Identify which cell holds the provided text, then report its (x, y) central coordinate. 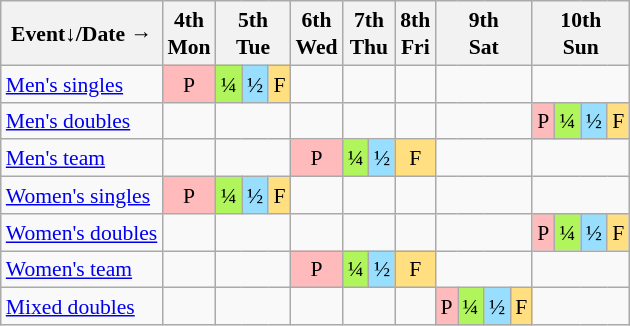
9thSat (484, 33)
10thSun (580, 33)
Women's singles (82, 194)
6thWed (316, 33)
Mixed doubles (82, 306)
Men's doubles (82, 120)
Men's team (82, 158)
7thThu (370, 33)
4thMon (188, 33)
Event↓/Date → (82, 33)
Women's team (82, 268)
5thTue (254, 33)
Men's singles (82, 84)
8thFri (415, 33)
Women's doubles (82, 232)
